Extract the [x, y] coordinate from the center of the cell holding the provided text.  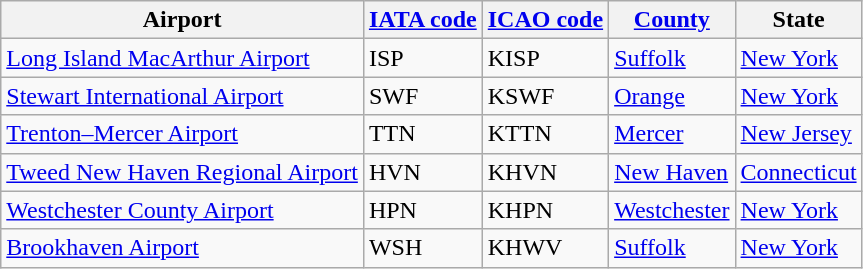
Mercer [672, 134]
KHPN [545, 210]
Brookhaven Airport [182, 248]
State [798, 20]
Westchester [672, 210]
HPN [422, 210]
KHWV [545, 248]
Trenton–Mercer Airport [182, 134]
Airport [182, 20]
County [672, 20]
WSH [422, 248]
Tweed New Haven Regional Airport [182, 172]
Connecticut [798, 172]
KISP [545, 58]
HVN [422, 172]
TTN [422, 134]
SWF [422, 96]
Westchester County Airport [182, 210]
New Jersey [798, 134]
KSWF [545, 96]
Long Island MacArthur Airport [182, 58]
Stewart International Airport [182, 96]
ISP [422, 58]
IATA code [422, 20]
ICAO code [545, 20]
KTTN [545, 134]
New Haven [672, 172]
KHVN [545, 172]
Orange [672, 96]
